Determine the [x, y] coordinate at the center of the cell enclosing the given text.  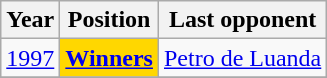
Last opponent [242, 20]
Position [110, 20]
Petro de Luanda [242, 58]
Winners [110, 58]
1997 [30, 58]
Year [30, 20]
